For the text-containing cell, return its midpoint in [x, y] coordinate format. 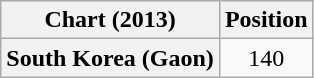
South Korea (Gaon) [110, 58]
Position [266, 20]
Chart (2013) [110, 20]
140 [266, 58]
